Find where the given text appears and provide that cell's center as [X, Y] coordinate. 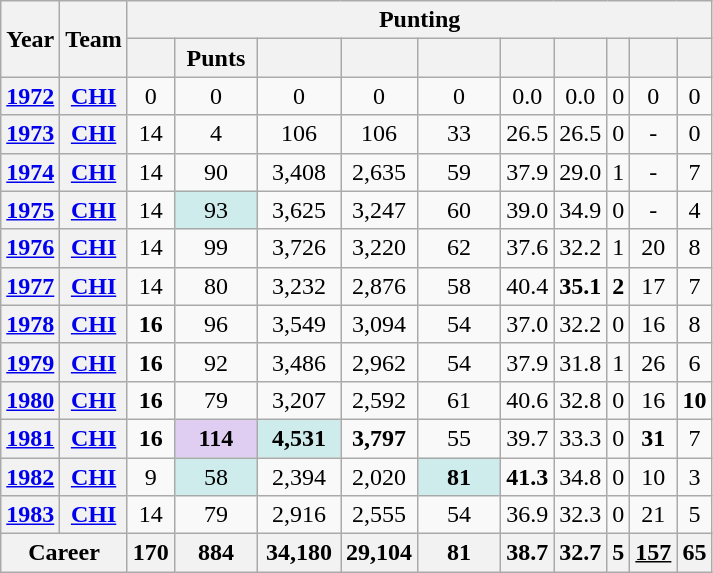
35.1 [580, 286]
1976 [30, 248]
2,555 [380, 515]
61 [460, 400]
3,726 [298, 248]
884 [216, 553]
2,962 [380, 362]
39.0 [528, 210]
33.3 [580, 438]
3,797 [380, 438]
62 [460, 248]
1980 [30, 400]
Year [30, 39]
3,625 [298, 210]
3,207 [298, 400]
21 [654, 515]
41.3 [528, 477]
80 [216, 286]
2,916 [298, 515]
37.6 [528, 248]
Punts [216, 58]
32.3 [580, 515]
1973 [30, 134]
2 [618, 286]
157 [654, 553]
34.9 [580, 210]
2,635 [380, 172]
60 [460, 210]
20 [654, 248]
2,394 [298, 477]
99 [216, 248]
1972 [30, 96]
55 [460, 438]
3,220 [380, 248]
114 [216, 438]
26 [654, 362]
90 [216, 172]
1979 [30, 362]
1981 [30, 438]
33 [460, 134]
3,094 [380, 324]
37.0 [528, 324]
9 [150, 477]
32.7 [580, 553]
96 [216, 324]
3,549 [298, 324]
Punting [420, 20]
39.7 [528, 438]
3,408 [298, 172]
59 [460, 172]
2,020 [380, 477]
65 [694, 553]
3,232 [298, 286]
1982 [30, 477]
92 [216, 362]
93 [216, 210]
3 [694, 477]
6 [694, 362]
32.8 [580, 400]
1975 [30, 210]
31.8 [580, 362]
29.0 [580, 172]
Career [64, 553]
2,592 [380, 400]
1983 [30, 515]
38.7 [528, 553]
4,531 [298, 438]
2,876 [380, 286]
1974 [30, 172]
31 [654, 438]
170 [150, 553]
29,104 [380, 553]
1978 [30, 324]
17 [654, 286]
Team [94, 39]
34.8 [580, 477]
40.6 [528, 400]
3,247 [380, 210]
40.4 [528, 286]
36.9 [528, 515]
34,180 [298, 553]
3,486 [298, 362]
1977 [30, 286]
